Return the [X, Y] coordinate for the center point of the cell that contains the specified text.  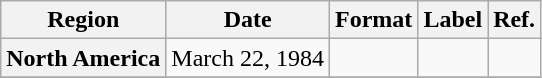
North America [84, 58]
Label [453, 20]
Ref. [514, 20]
Format [373, 20]
Date [248, 20]
Region [84, 20]
March 22, 1984 [248, 58]
